Capture the cell that displays the provided text and extract its (X, Y) central coordinate. 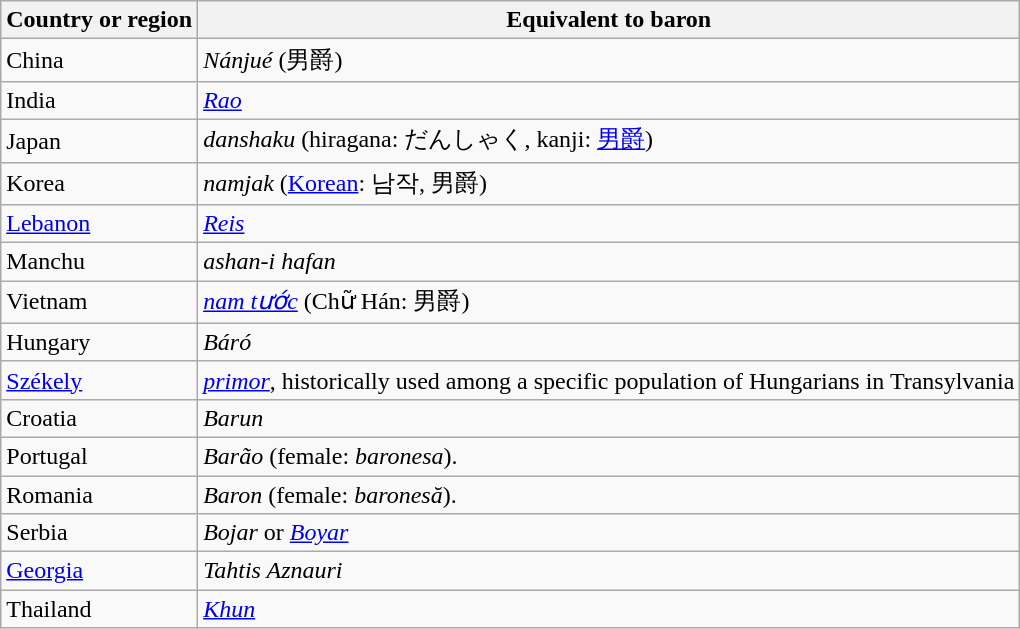
Croatia (100, 418)
Portugal (100, 456)
Nánjué (男爵) (609, 60)
Korea (100, 184)
Equivalent to baron (609, 20)
Khun (609, 609)
Serbia (100, 533)
nam tước (Chữ Hán: 男爵) (609, 302)
Barun (609, 418)
Barão (female: baronesa). (609, 456)
Country or region (100, 20)
Vietnam (100, 302)
India (100, 100)
Reis (609, 224)
Rao (609, 100)
Thailand (100, 609)
ashan-i hafan (609, 262)
Székely (100, 380)
Tahtis Aznauri (609, 571)
danshaku (hiragana: だんしゃく, kanji: 男爵) (609, 140)
Japan (100, 140)
Bojar or Boyar (609, 533)
Baron (female: baronesă). (609, 495)
Hungary (100, 342)
Lebanon (100, 224)
Georgia (100, 571)
Báró (609, 342)
China (100, 60)
primor, historically used among a specific population of Hungarians in Transylvania (609, 380)
Romania (100, 495)
Manchu (100, 262)
namjak (Korean: 남작, 男爵) (609, 184)
